Return [X, Y] of the center of cell containing provided text 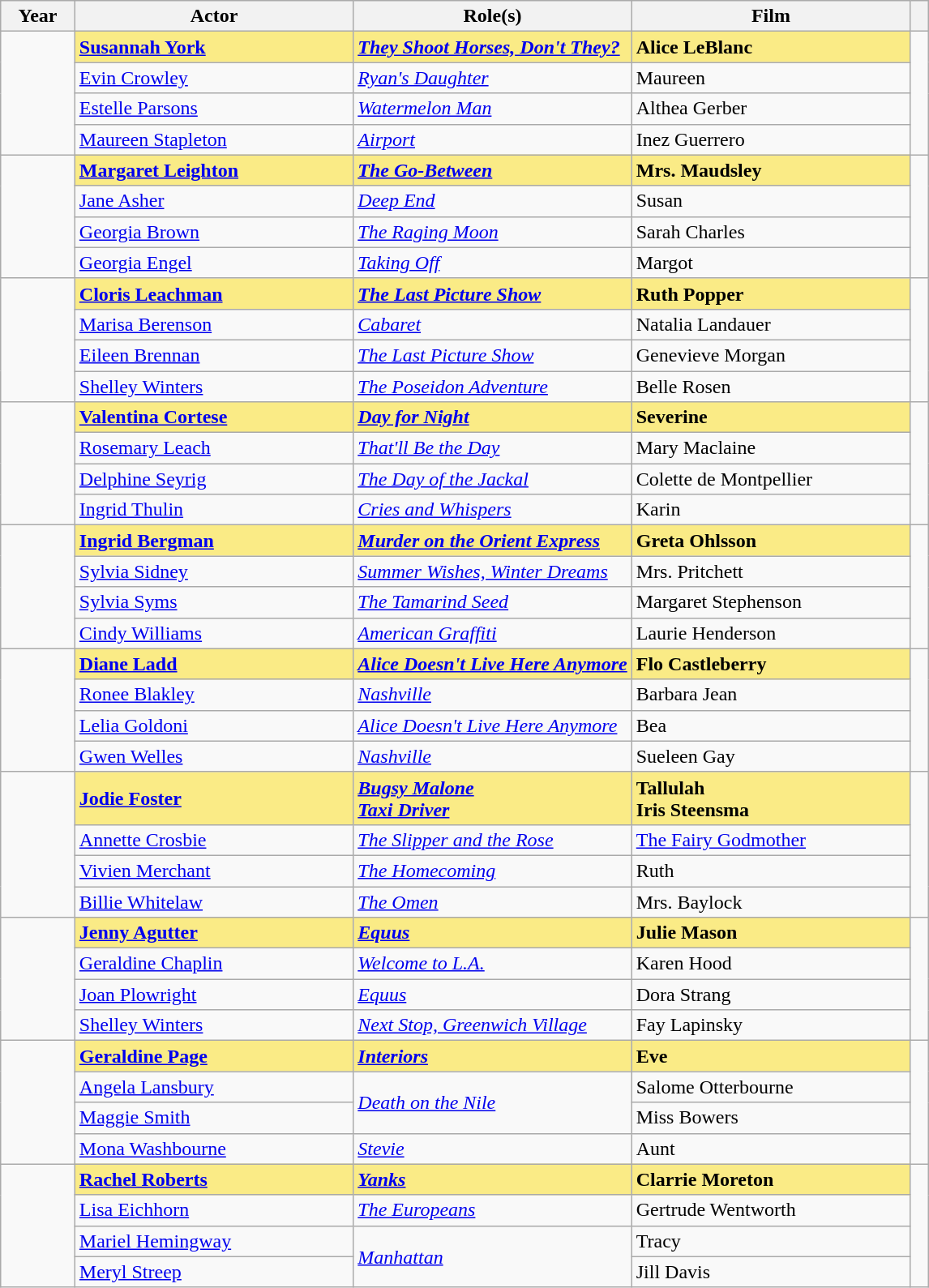
Taking Off [493, 263]
Clarrie Moreton [770, 1179]
The Tamarind Seed [493, 602]
Lisa Eichhorn [214, 1210]
Susannah York [214, 47]
Natalia Landauer [770, 324]
Flo Castleberry [770, 664]
Genevieve Morgan [770, 355]
Sylvia Syms [214, 602]
Sylvia Sidney [214, 571]
Rachel Roberts [214, 1179]
Tallulah Iris Steensma [770, 798]
Mrs. Maudsley [770, 170]
Next Stop, Greenwich Village [493, 1025]
Watermelon Man [493, 109]
Joan Plowright [214, 995]
Severine [770, 417]
Cloris Leachman [214, 293]
Jenny Agutter [214, 933]
Laurie Henderson [770, 633]
Vivien Merchant [214, 871]
Angela Lansbury [214, 1087]
Cabaret [493, 324]
Fay Lapinsky [770, 1025]
Mrs. Baylock [770, 902]
The Fairy Godmother [770, 840]
Barbara Jean [770, 695]
Colette de Montpellier [770, 479]
Georgia Engel [214, 263]
Ryan's Daughter [493, 78]
Jane Asher [214, 201]
Belle Rosen [770, 387]
Bea [770, 725]
Delphine Seyrig [214, 479]
Salome Otterbourne [770, 1087]
Margaret Stephenson [770, 602]
They Shoot Horses, Don't They? [493, 47]
The Go-Between [493, 170]
Mary Maclaine [770, 448]
Mona Washbourne [214, 1149]
Sarah Charles [770, 232]
The Slipper and the Rose [493, 840]
Mariel Hemingway [214, 1241]
Gwen Welles [214, 756]
Film [770, 16]
Mrs. Pritchett [770, 571]
Ingrid Bergman [214, 541]
The Europeans [493, 1210]
Tracy [770, 1241]
Marisa Berenson [214, 324]
Margaret Leighton [214, 170]
Day for Night [493, 417]
Maureen Stapleton [214, 139]
Interiors [493, 1056]
Deep End [493, 201]
Meryl Streep [214, 1272]
Estelle Parsons [214, 109]
Inez Guerrero [770, 139]
Stevie [493, 1149]
American Graffiti [493, 633]
Greta Ohlsson [770, 541]
Jodie Foster [214, 798]
Georgia Brown [214, 232]
Valentina Cortese [214, 417]
Annette Crosbie [214, 840]
Karen Hood [770, 964]
Ronee Blakley [214, 695]
Diane Ladd [214, 664]
Julie Mason [770, 933]
Role(s) [493, 16]
Ingrid Thulin [214, 510]
That'll Be the Day [493, 448]
Margot [770, 263]
Susan [770, 201]
Dora Strang [770, 995]
Eve [770, 1056]
Geraldine Page [214, 1056]
The Poseidon Adventure [493, 387]
Althea Gerber [770, 109]
Gertrude Wentworth [770, 1210]
Rosemary Leach [214, 448]
Lelia Goldoni [214, 725]
Eileen Brennan [214, 355]
Jill Davis [770, 1272]
The Day of the Jackal [493, 479]
Airport [493, 139]
Year [38, 16]
Maureen [770, 78]
Alice LeBlanc [770, 47]
Murder on the Orient Express [493, 541]
Maggie Smith [214, 1118]
Actor [214, 16]
Cindy Williams [214, 633]
Summer Wishes, Winter Dreams [493, 571]
Manhattan [493, 1256]
Aunt [770, 1149]
Karin [770, 510]
The Omen [493, 902]
Geraldine Chaplin [214, 964]
Yanks [493, 1179]
Evin Crowley [214, 78]
Death on the Nile [493, 1102]
Sueleen Gay [770, 756]
Cries and Whispers [493, 510]
The Raging Moon [493, 232]
The Homecoming [493, 871]
Ruth Popper [770, 293]
Welcome to L.A. [493, 964]
Billie Whitelaw [214, 902]
Miss Bowers [770, 1118]
Bugsy Malone Taxi Driver [493, 798]
Ruth [770, 871]
